Identify which cell holds the provided text, then report its (X, Y) central coordinate. 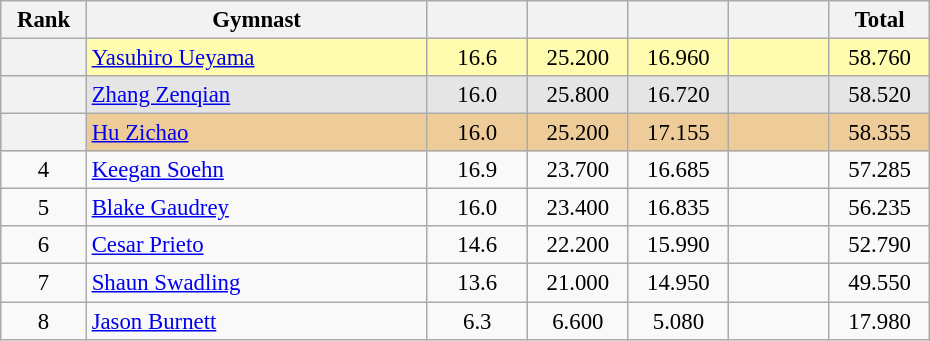
Zhang Zenqian (256, 95)
Total (880, 20)
56.235 (880, 208)
Yasuhiro Ueyama (256, 58)
52.790 (880, 245)
5.080 (678, 321)
16.720 (678, 95)
49.550 (880, 283)
58.760 (880, 58)
16.6 (478, 58)
14.950 (678, 283)
16.685 (678, 170)
16.835 (678, 208)
13.6 (478, 283)
Blake Gaudrey (256, 208)
6.600 (578, 321)
6 (44, 245)
17.980 (880, 321)
58.520 (880, 95)
6.3 (478, 321)
15.990 (678, 245)
57.285 (880, 170)
Rank (44, 20)
Shaun Swadling (256, 283)
25.800 (578, 95)
23.400 (578, 208)
22.200 (578, 245)
58.355 (880, 133)
Hu Zichao (256, 133)
21.000 (578, 283)
17.155 (678, 133)
16.960 (678, 58)
14.6 (478, 245)
8 (44, 321)
Jason Burnett (256, 321)
4 (44, 170)
5 (44, 208)
16.9 (478, 170)
23.700 (578, 170)
Gymnast (256, 20)
Keegan Soehn (256, 170)
7 (44, 283)
Cesar Prieto (256, 245)
